Provide the (X, Y) coordinate of the cell's center where the given text is located.  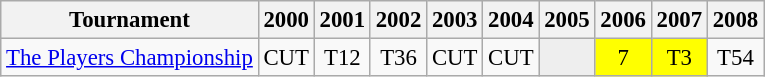
7 (623, 58)
2000 (286, 20)
2001 (342, 20)
2006 (623, 20)
T54 (735, 58)
2005 (567, 20)
2008 (735, 20)
T36 (398, 58)
2007 (679, 20)
T12 (342, 58)
2003 (455, 20)
T3 (679, 58)
The Players Championship (130, 58)
2002 (398, 20)
2004 (511, 20)
Tournament (130, 20)
